Return the (x, y) coordinate for the center point of the cell that contains the specified text.  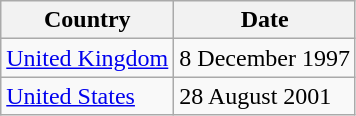
Date (265, 20)
United Kingdom (88, 58)
28 August 2001 (265, 96)
United States (88, 96)
Country (88, 20)
8 December 1997 (265, 58)
